For the text-containing cell, return its midpoint in [x, y] coordinate format. 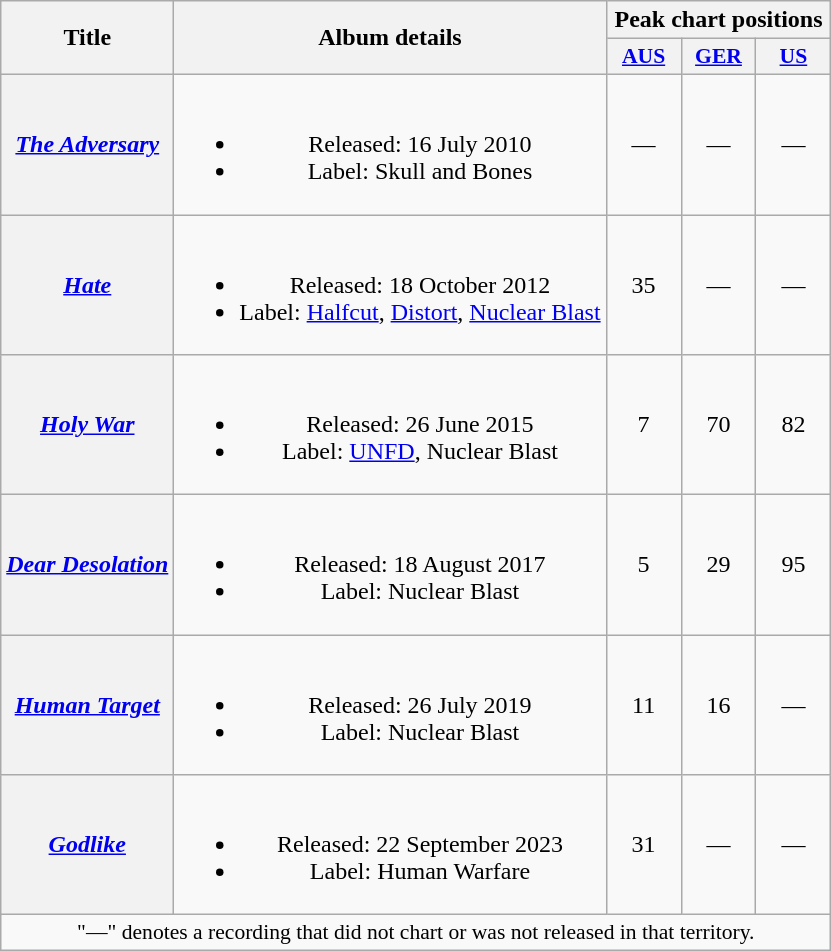
70 [718, 425]
Dear Desolation [88, 565]
Released: 18 August 2017Label: Nuclear Blast [390, 565]
5 [644, 565]
16 [718, 705]
GER [718, 57]
Released: 18 October 2012Label: Halfcut, Distort, Nuclear Blast [390, 284]
7 [644, 425]
US [794, 57]
"—" denotes a recording that did not chart or was not released in that territory. [416, 933]
31 [644, 845]
11 [644, 705]
Peak chart positions [718, 20]
Holy War [88, 425]
The Adversary [88, 144]
AUS [644, 57]
Released: 26 July 2019Label: Nuclear Blast [390, 705]
95 [794, 565]
Hate [88, 284]
35 [644, 284]
Released: 22 September 2023Label: Human Warfare [390, 845]
Human Target [88, 705]
29 [718, 565]
Released: 16 July 2010Label: Skull and Bones [390, 144]
82 [794, 425]
Album details [390, 38]
Title [88, 38]
Released: 26 June 2015Label: UNFD, Nuclear Blast [390, 425]
Godlike [88, 845]
